Find where the given text appears and provide that cell's center as (x, y) coordinate. 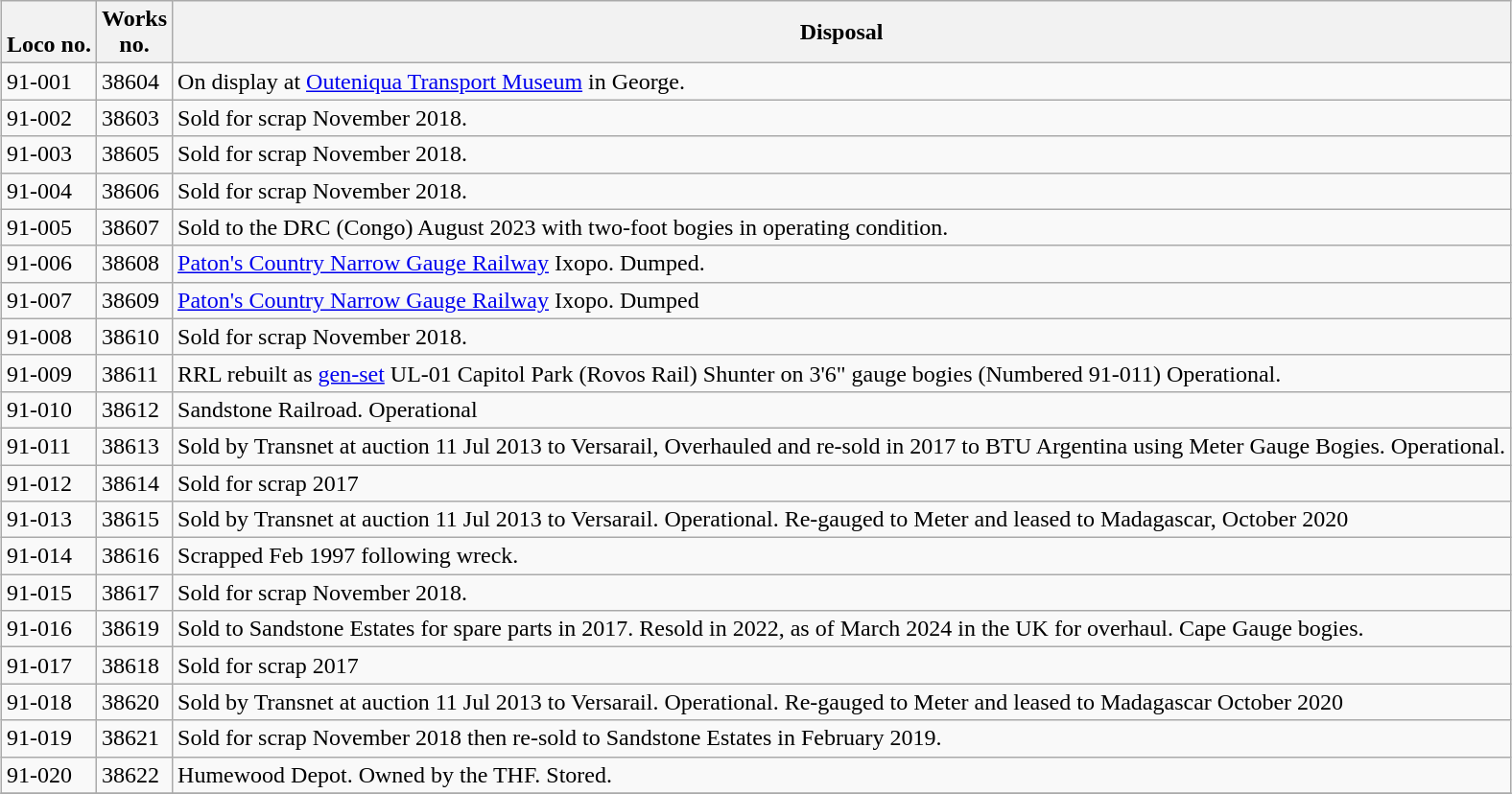
Sold to the DRC (Congo) August 2023 with two-foot bogies in operating condition. (842, 227)
91-004 (48, 191)
38616 (134, 556)
91-019 (48, 738)
91-015 (48, 593)
91-005 (48, 227)
Loco no. (48, 33)
38607 (134, 227)
38614 (134, 482)
91-013 (48, 520)
91-010 (48, 409)
On display at Outeniqua Transport Museum in George. (842, 82)
91-016 (48, 629)
RRL rebuilt as gen-set UL-01 Capitol Park (Rovos Rail) Shunter on 3'6" gauge bogies (Numbered 91-011) Operational. (842, 373)
91-017 (48, 666)
Sandstone Railroad. Operational (842, 409)
38610 (134, 337)
Sold by Transnet at auction 11 Jul 2013 to Versarail. Operational. Re-gauged to Meter and leased to Madagascar, October 2020 (842, 520)
38609 (134, 300)
Sold by Transnet at auction 11 Jul 2013 to Versarail, Overhauled and re-sold in 2017 to BTU Argentina using Meter Gauge Bogies. Operational. (842, 446)
38621 (134, 738)
91-014 (48, 556)
91-001 (48, 82)
38618 (134, 666)
91-003 (48, 154)
Disposal (842, 33)
38622 (134, 775)
91-006 (48, 264)
Humewood Depot. Owned by the THF. Stored. (842, 775)
38620 (134, 702)
Sold for scrap November 2018 then re-sold to Sandstone Estates in February 2019. (842, 738)
Sold by Transnet at auction 11 Jul 2013 to Versarail. Operational. Re-gauged to Meter and leased to Madagascar October 2020 (842, 702)
Paton's Country Narrow Gauge Railway Ixopo. Dumped (842, 300)
38615 (134, 520)
38611 (134, 373)
38613 (134, 446)
91-009 (48, 373)
91-011 (48, 446)
38612 (134, 409)
91-008 (48, 337)
Scrapped Feb 1997 following wreck. (842, 556)
38617 (134, 593)
38619 (134, 629)
38608 (134, 264)
91-018 (48, 702)
38604 (134, 82)
91-002 (48, 118)
38603 (134, 118)
91-012 (48, 482)
38606 (134, 191)
Worksno. (134, 33)
Paton's Country Narrow Gauge Railway Ixopo. Dumped. (842, 264)
Sold to Sandstone Estates for spare parts in 2017. Resold in 2022, as of March 2024 in the UK for overhaul. Cape Gauge bogies. (842, 629)
91-020 (48, 775)
91-007 (48, 300)
38605 (134, 154)
